Extract the (x, y) coordinate from the center of the cell holding the provided text.  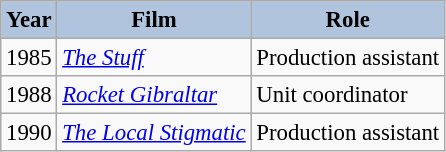
The Local Stigmatic (154, 133)
1988 (29, 95)
Film (154, 20)
Year (29, 20)
Rocket Gibraltar (154, 95)
1990 (29, 133)
The Stuff (154, 58)
Role (348, 20)
Unit coordinator (348, 95)
1985 (29, 58)
